For the text-containing cell, return its midpoint in [X, Y] coordinate format. 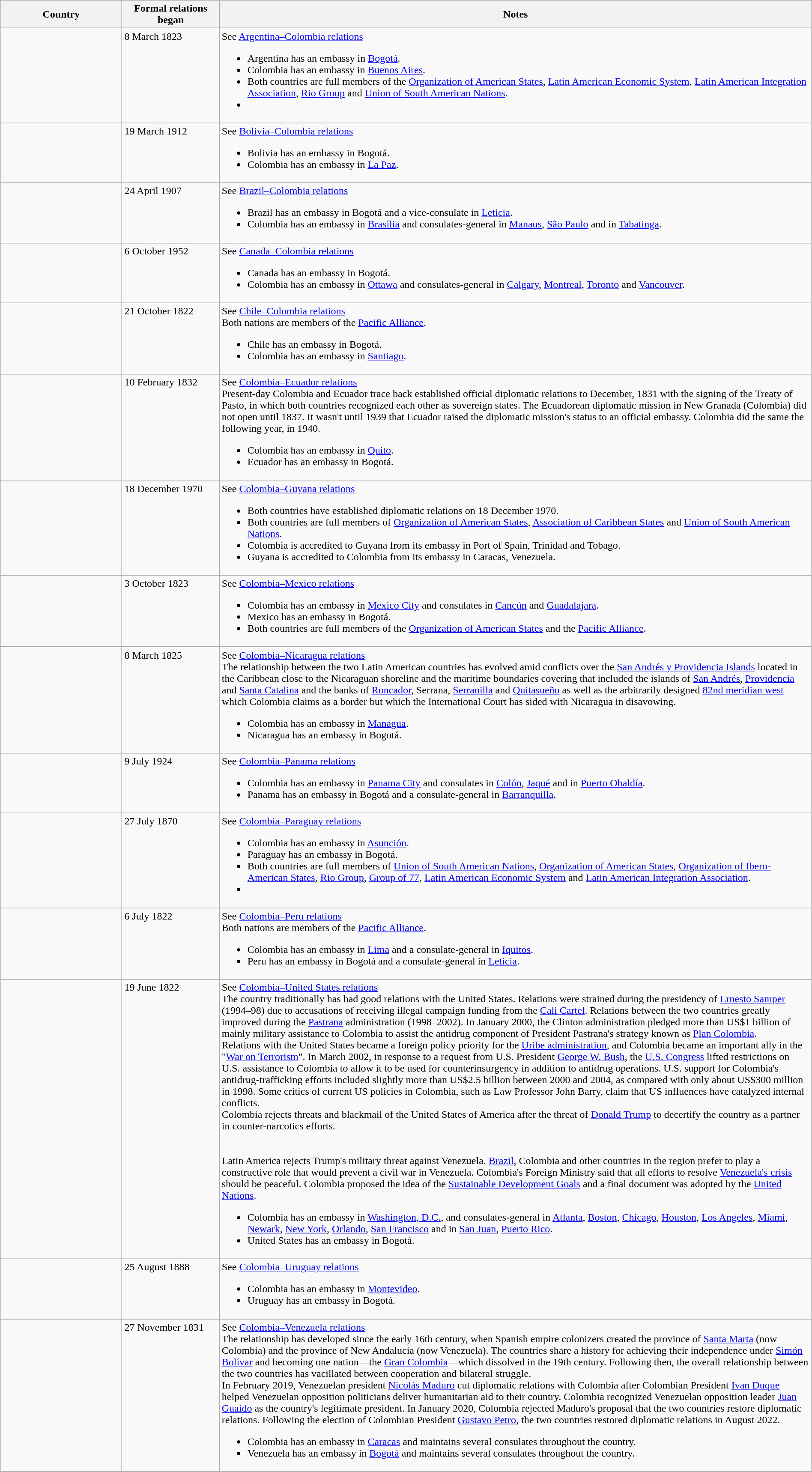
27 November 1831 [170, 1395]
Notes [516, 15]
19 June 1822 [170, 1120]
8 March 1823 [170, 75]
25 August 1888 [170, 1289]
21 October 1822 [170, 338]
See Colombia–Uruguay relationsColombia has an embassy in Montevideo.Uruguay has an embassy in Bogotá. [516, 1289]
19 March 1912 [170, 153]
24 April 1907 [170, 213]
Country [61, 15]
27 July 1870 [170, 860]
See Chile–Colombia relationsBoth nations are members of the Pacific Alliance.Chile has an embassy in Bogotá.Colombia has an embassy in Santiago. [516, 338]
Formal relations began [170, 15]
6 October 1952 [170, 273]
10 February 1832 [170, 427]
8 March 1825 [170, 700]
9 July 1924 [170, 783]
6 July 1822 [170, 944]
18 December 1970 [170, 528]
3 October 1823 [170, 611]
See Bolivia–Colombia relationsBolivia has an embassy in Bogotá.Colombia has an embassy in La Paz. [516, 153]
